Extract the [X, Y] coordinate from the center of the cell holding the provided text.  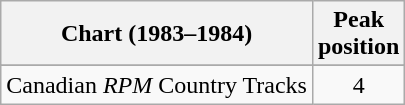
Chart (1983–1984) [157, 34]
Canadian RPM Country Tracks [157, 85]
4 [358, 85]
Peakposition [358, 34]
